Scan for the cell matching the given text and deliver its [X, Y] coordinate at center. 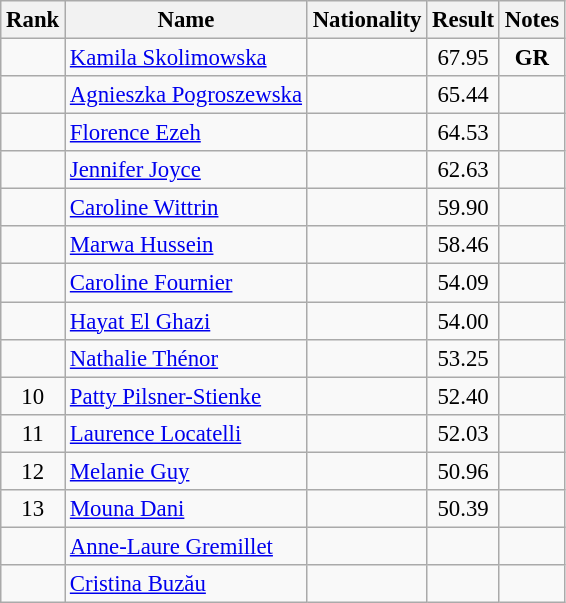
50.96 [464, 471]
59.90 [464, 208]
10 [33, 396]
Notes [532, 20]
64.53 [464, 133]
Caroline Fournier [186, 283]
Result [464, 20]
Anne-Laure Gremillet [186, 546]
Melanie Guy [186, 471]
13 [33, 509]
Mouna Dani [186, 509]
Florence Ezeh [186, 133]
Caroline Wittrin [186, 208]
Kamila Skolimowska [186, 58]
67.95 [464, 58]
52.40 [464, 396]
Agnieszka Pogroszewska [186, 95]
Nationality [366, 20]
52.03 [464, 433]
GR [532, 58]
Rank [33, 20]
Cristina Buzău [186, 584]
65.44 [464, 95]
Nathalie Thénor [186, 358]
58.46 [464, 245]
12 [33, 471]
Hayat El Ghazi [186, 321]
50.39 [464, 509]
54.09 [464, 283]
62.63 [464, 170]
54.00 [464, 321]
53.25 [464, 358]
Patty Pilsner-Stienke [186, 396]
Marwa Hussein [186, 245]
Name [186, 20]
Laurence Locatelli [186, 433]
11 [33, 433]
Jennifer Joyce [186, 170]
